Return the [X, Y] coordinate for the center point of the cell that contains the specified text.  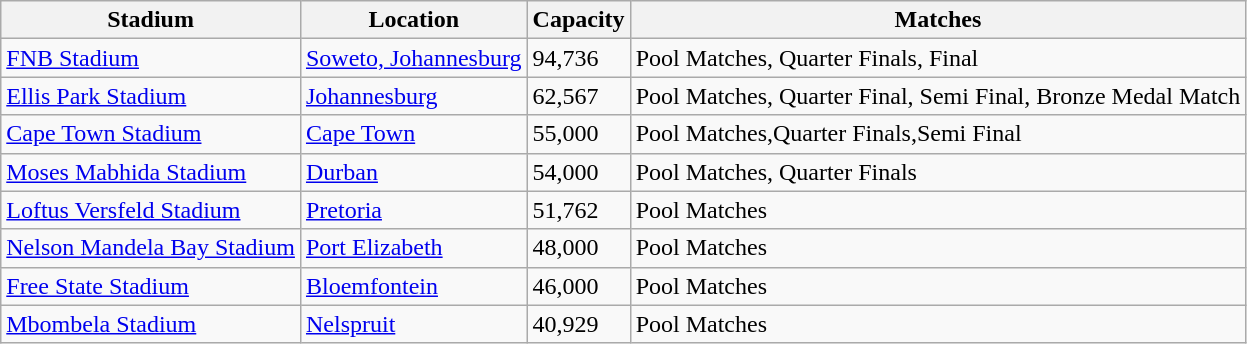
Cape Town Stadium [151, 134]
Loftus Versfeld Stadium [151, 210]
40,929 [578, 324]
Soweto, Johannesburg [414, 58]
62,567 [578, 96]
Cape Town [414, 134]
FNB Stadium [151, 58]
Matches [938, 20]
Location [414, 20]
Pool Matches,Quarter Finals,Semi Final [938, 134]
55,000 [578, 134]
Port Elizabeth [414, 248]
Free State Stadium [151, 286]
94,736 [578, 58]
Bloemfontein [414, 286]
Stadium [151, 20]
Johannesburg [414, 96]
48,000 [578, 248]
Nelspruit [414, 324]
Ellis Park Stadium [151, 96]
Pretoria [414, 210]
Capacity [578, 20]
51,762 [578, 210]
Nelson Mandela Bay Stadium [151, 248]
54,000 [578, 172]
Durban [414, 172]
Pool Matches, Quarter Finals [938, 172]
Pool Matches, Quarter Final, Semi Final, Bronze Medal Match [938, 96]
Mbombela Stadium [151, 324]
Pool Matches, Quarter Finals, Final [938, 58]
46,000 [578, 286]
Moses Mabhida Stadium [151, 172]
